Find where the given text appears and provide that cell's center as [X, Y] coordinate. 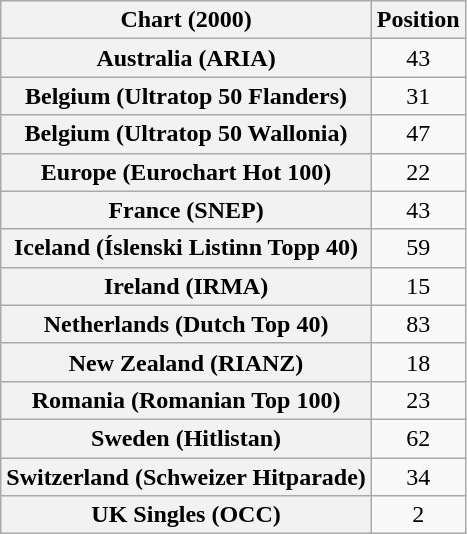
Netherlands (Dutch Top 40) [186, 324]
New Zealand (RIANZ) [186, 362]
18 [418, 362]
Switzerland (Schweizer Hitparade) [186, 477]
Sweden (Hitlistan) [186, 438]
Europe (Eurochart Hot 100) [186, 172]
83 [418, 324]
2 [418, 515]
Iceland (Íslenski Listinn Topp 40) [186, 248]
23 [418, 400]
31 [418, 96]
Position [418, 20]
22 [418, 172]
Romania (Romanian Top 100) [186, 400]
UK Singles (OCC) [186, 515]
62 [418, 438]
France (SNEP) [186, 210]
34 [418, 477]
Belgium (Ultratop 50 Wallonia) [186, 134]
47 [418, 134]
Chart (2000) [186, 20]
59 [418, 248]
Australia (ARIA) [186, 58]
15 [418, 286]
Belgium (Ultratop 50 Flanders) [186, 96]
Ireland (IRMA) [186, 286]
